Provide the (x, y) coordinate of the cell's center where the given text is located.  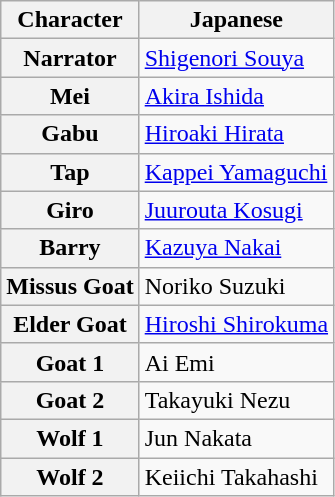
Mei (70, 96)
Jun Nakata (236, 438)
Noriko Suzuki (236, 286)
Hiroaki Hirata (236, 134)
Keiichi Takahashi (236, 477)
Missus Goat (70, 286)
Goat 2 (70, 400)
Juurouta Kosugi (236, 210)
Goat 1 (70, 362)
Tap (70, 172)
Wolf 2 (70, 477)
Kappei Yamaguchi (236, 172)
Narrator (70, 58)
Akira Ishida (236, 96)
Ai Emi (236, 362)
Hiroshi Shirokuma (236, 324)
Wolf 1 (70, 438)
Giro (70, 210)
Takayuki Nezu (236, 400)
Japanese (236, 20)
Character (70, 20)
Kazuya Nakai (236, 248)
Barry (70, 248)
Gabu (70, 134)
Elder Goat (70, 324)
Shigenori Souya (236, 58)
